Find where the given text appears and provide that cell's center as (X, Y) coordinate. 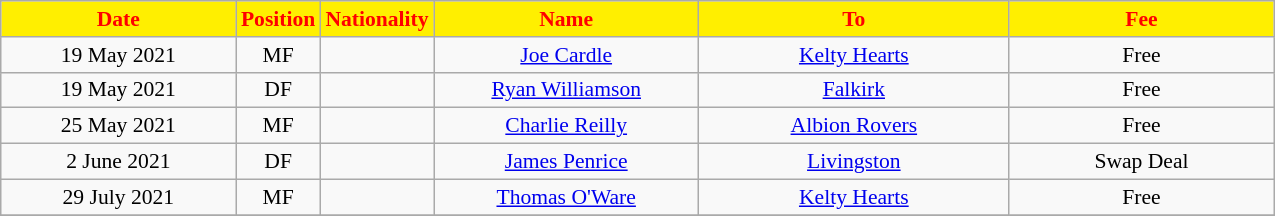
Name (566, 19)
Thomas O'Ware (566, 197)
Nationality (376, 19)
Falkirk (854, 90)
James Penrice (566, 162)
Fee (1142, 19)
Ryan Williamson (566, 90)
29 July 2021 (118, 197)
Livingston (854, 162)
Charlie Reilly (566, 126)
Joe Cardle (566, 55)
Swap Deal (1142, 162)
Position (278, 19)
Date (118, 19)
2 June 2021 (118, 162)
To (854, 19)
25 May 2021 (118, 126)
Albion Rovers (854, 126)
